For the text-containing cell, return its midpoint in (X, Y) coordinate format. 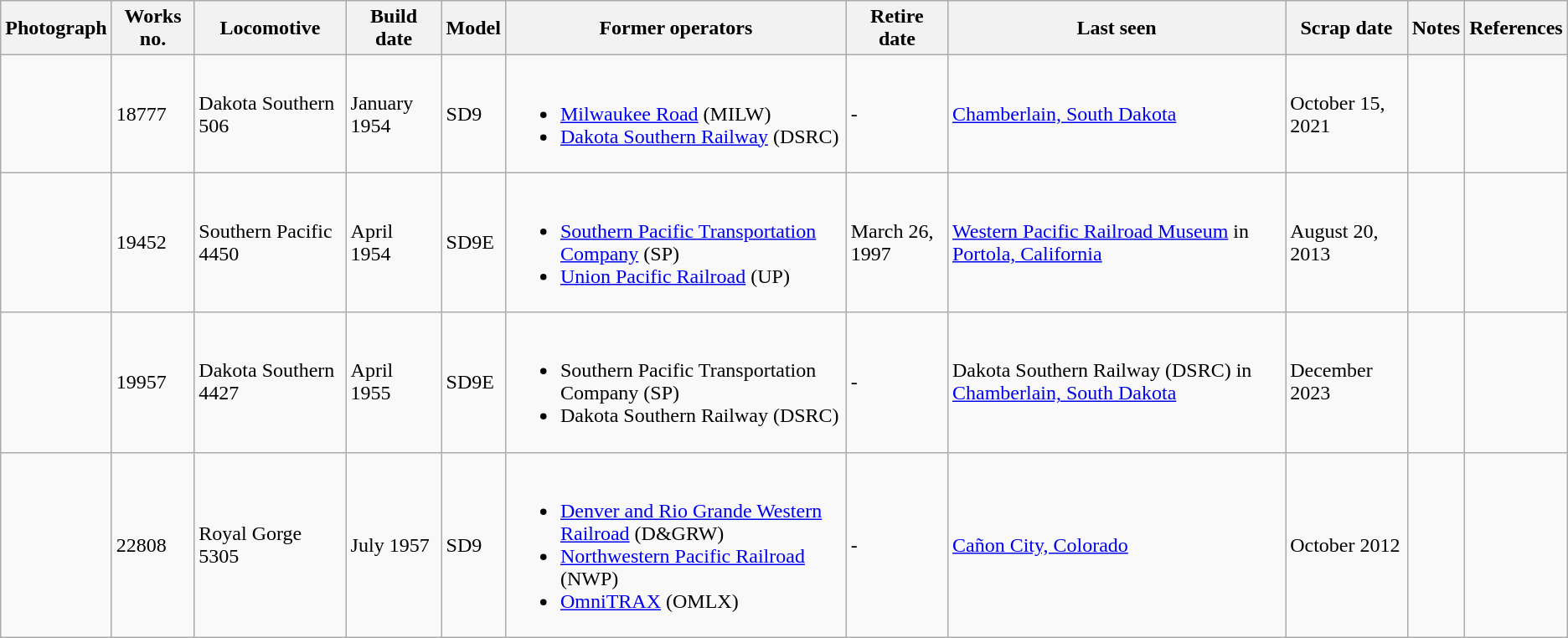
18777 (152, 114)
Build date (394, 28)
Dakota Southern 4427 (270, 382)
April 1955 (394, 382)
Works no. (152, 28)
Scrap date (1347, 28)
Model (473, 28)
Last seen (1116, 28)
Notes (1436, 28)
Southern Pacific Transportation Company (SP)Union Pacific Railroad (UP) (675, 243)
References (1516, 28)
January 1954 (394, 114)
Royal Gorge 5305 (270, 544)
Dakota Southern Railway (DSRC) in Chamberlain, South Dakota (1116, 382)
19957 (152, 382)
19452 (152, 243)
Southern Pacific Transportation Company (SP)Dakota Southern Railway (DSRC) (675, 382)
Chamberlain, South Dakota (1116, 114)
Southern Pacific 4450 (270, 243)
October 15, 2021 (1347, 114)
July 1957 (394, 544)
October 2012 (1347, 544)
Photograph (56, 28)
December 2023 (1347, 382)
March 26, 1997 (896, 243)
Locomotive (270, 28)
Western Pacific Railroad Museum in Portola, California (1116, 243)
Denver and Rio Grande Western Railroad (D&GRW)Northwestern Pacific Railroad (NWP)OmniTRAX (OMLX) (675, 544)
August 20, 2013 (1347, 243)
April 1954 (394, 243)
22808 (152, 544)
Retire date (896, 28)
Dakota Southern 506 (270, 114)
Former operators (675, 28)
Cañon City, Colorado (1116, 544)
Milwaukee Road (MILW)Dakota Southern Railway (DSRC) (675, 114)
